Return [X, Y] of the center of cell containing provided text 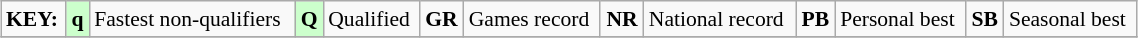
Games record [532, 19]
q [78, 19]
National record [720, 19]
PB [816, 19]
SB [985, 19]
Qualified [371, 19]
GR [442, 19]
Q [309, 19]
KEY: [34, 19]
NR [622, 19]
Seasonal best [1070, 19]
Fastest non-qualifiers [192, 19]
Personal best [900, 19]
